Pinpoint the cell where the given text exists, returning its (X, Y) midpoint coordinate. 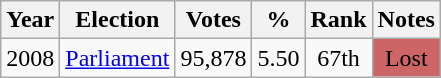
67th (338, 58)
2008 (30, 58)
Lost (406, 58)
Parliament (118, 58)
Rank (338, 20)
5.50 (278, 58)
% (278, 20)
Election (118, 20)
Notes (406, 20)
95,878 (214, 58)
Votes (214, 20)
Year (30, 20)
